Provide the (x, y) coordinate of the cell's center where the given text is located.  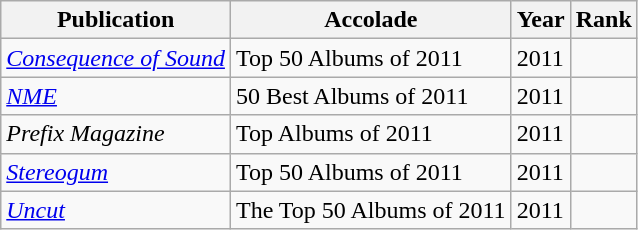
The Top 50 Albums of 2011 (370, 210)
Prefix Magazine (116, 134)
Top Albums of 2011 (370, 134)
NME (116, 96)
Consequence of Sound (116, 58)
Stereogum (116, 172)
Uncut (116, 210)
Year (540, 20)
Accolade (370, 20)
Rank (604, 20)
Publication (116, 20)
50 Best Albums of 2011 (370, 96)
